Find where the given text appears and provide that cell's center as (X, Y) coordinate. 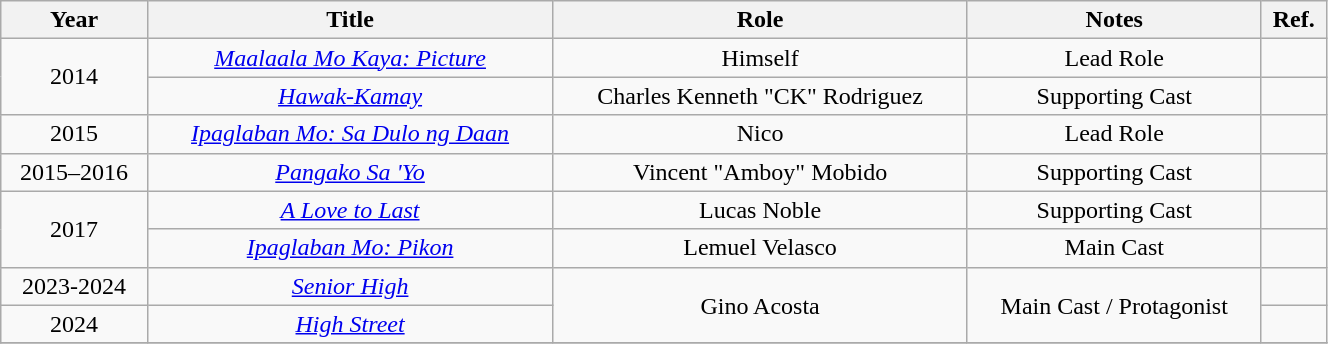
Lucas Noble (760, 210)
Hawak-Kamay (350, 96)
Main Cast (1114, 248)
Vincent "Amboy" Mobido (760, 172)
Role (760, 20)
Gino Acosta (760, 305)
Main Cast / Protagonist (1114, 305)
Title (350, 20)
Senior High (350, 286)
Lemuel Velasco (760, 248)
Pangako Sa 'Yo (350, 172)
2015–2016 (74, 172)
2023-2024 (74, 286)
2024 (74, 324)
A Love to Last (350, 210)
Nico (760, 134)
Maalaala Mo Kaya: Picture (350, 58)
2015 (74, 134)
Ref. (1294, 20)
Ipaglaban Mo: Pikon (350, 248)
Notes (1114, 20)
Year (74, 20)
2017 (74, 229)
Himself (760, 58)
High Street (350, 324)
Charles Kenneth "CK" Rodriguez (760, 96)
Ipaglaban Mo: Sa Dulo ng Daan (350, 134)
2014 (74, 77)
